Provide the (X, Y) coordinate of the cell's center where the given text is located.  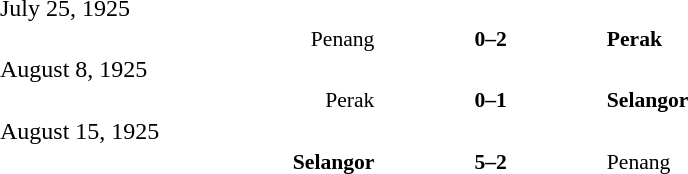
0–2 (490, 38)
0–1 (490, 100)
